Identify which cell holds the provided text, then report its (X, Y) central coordinate. 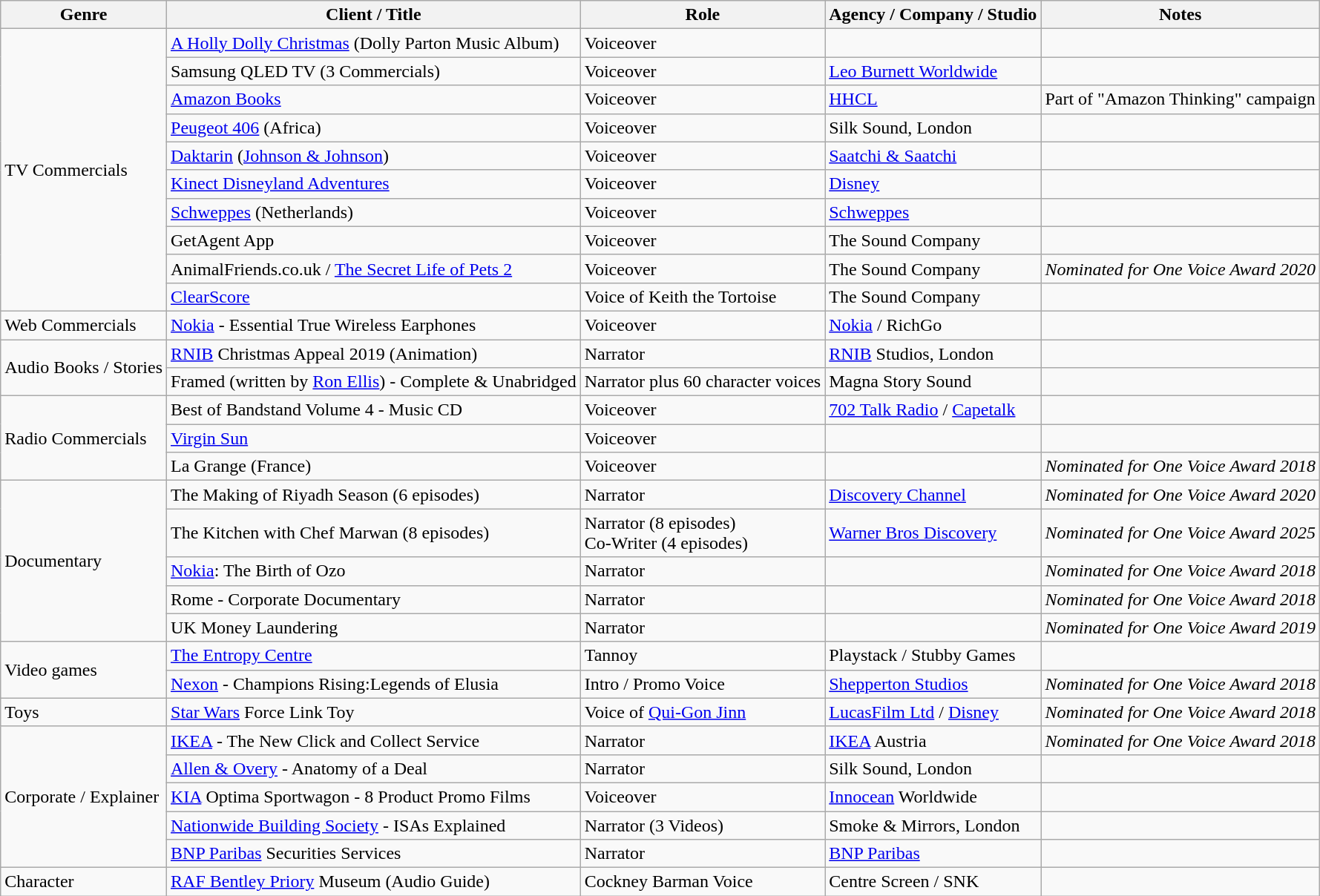
Toys (84, 712)
AnimalFriends.co.uk / The Secret Life of Pets 2 (374, 269)
Character (84, 882)
Narrator (3 Videos) (703, 826)
IKEA - The New Click and Collect Service (374, 740)
Notes (1181, 15)
BNP Paribas Securities Services (374, 854)
Documentary (84, 561)
The Making of Riyadh Season (6 episodes) (374, 495)
Shepperton Studios (933, 684)
Allen & Overy - Anatomy of a Deal (374, 768)
Agency / Company / Studio (933, 15)
Web Commercials (84, 325)
Virgin Sun (374, 438)
Samsung QLED TV (3 Commercials) (374, 71)
Amazon Books (374, 99)
Nokia: The Birth of Ozo (374, 571)
Star Wars Force Link Toy (374, 712)
IKEA Austria (933, 740)
Role (703, 15)
Peugeot 406 (Africa) (374, 128)
A Holly Dolly Christmas (Dolly Parton Music Album) (374, 43)
Nationwide Building Society - ISAs Explained (374, 826)
LucasFilm Ltd / Disney (933, 712)
Disney (933, 184)
RNIB Christmas Appeal 2019 (Animation) (374, 354)
Nominated for One Voice Award 2019 (1181, 627)
Nokia / RichGo (933, 325)
Narrator (8 episodes)Co-Writer (4 episodes) (703, 533)
Radio Commercials (84, 438)
Daktarin (Johnson & Johnson) (374, 156)
The Kitchen with Chef Marwan (8 episodes) (374, 533)
702 Talk Radio / Capetalk (933, 410)
Narrator plus 60 character voices (703, 382)
ClearScore (374, 297)
Kinect Disneyland Adventures (374, 184)
Centre Screen / SNK (933, 882)
Voice of Keith the Tortoise (703, 297)
Discovery Channel (933, 495)
Schweppes (Netherlands) (374, 212)
Innocean Worldwide (933, 797)
Audio Books / Stories (84, 368)
Cockney Barman Voice (703, 882)
HHCL (933, 99)
Nexon - Champions Rising:Legends of Elusia (374, 684)
La Grange (France) (374, 467)
Client / Title (374, 15)
Schweppes (933, 212)
RNIB Studios, London (933, 354)
TV Commercials (84, 171)
Corporate / Explainer (84, 797)
Best of Bandstand Volume 4 - Music CD (374, 410)
Saatchi & Saatchi (933, 156)
Playstack / Stubby Games (933, 656)
Rome - Corporate Documentary (374, 599)
The Entropy Centre (374, 656)
UK Money Laundering (374, 627)
Intro / Promo Voice (703, 684)
Tannoy (703, 656)
KIA Optima Sportwagon - 8 Product Promo Films (374, 797)
Nominated for One Voice Award 2025 (1181, 533)
GetAgent App (374, 240)
Warner Bros Discovery (933, 533)
Leo Burnett Worldwide (933, 71)
Video games (84, 670)
Smoke & Mirrors, London (933, 826)
Part of "Amazon Thinking" campaign (1181, 99)
BNP Paribas (933, 854)
Genre (84, 15)
RAF Bentley Priory Museum (Audio Guide) (374, 882)
Magna Story Sound (933, 382)
Nokia - Essential True Wireless Earphones (374, 325)
Voice of Qui-Gon Jinn (703, 712)
Framed (written by Ron Ellis) - Complete & Unabridged (374, 382)
